Capture the cell that displays the provided text and extract its [X, Y] central coordinate. 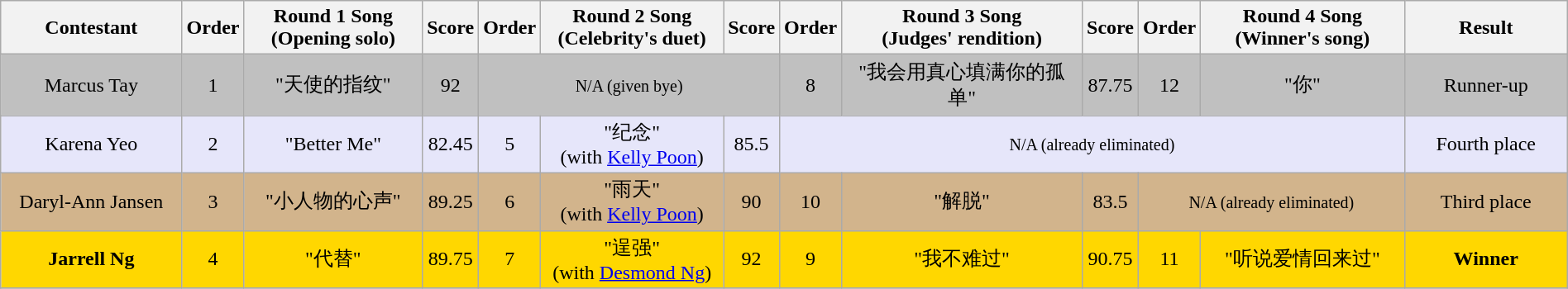
"纪念"(with Kelly Poon) [632, 144]
"代替" [333, 259]
89.75 [451, 259]
1 [213, 85]
2 [213, 144]
9 [810, 259]
"解脱" [963, 201]
"我会用真心填满你的孤单" [963, 85]
Karena Yeo [91, 144]
"雨天"(with Kelly Poon) [632, 201]
"你" [1303, 85]
Contestant [91, 28]
Marcus Tay [91, 85]
Round 4 Song(Winner's song) [1303, 28]
7 [509, 259]
"Better Me" [333, 144]
85.5 [752, 144]
Round 3 Song(Judges' rendition) [963, 28]
"逞强"(with Desmond Ng) [632, 259]
"我不难过" [963, 259]
90 [752, 201]
Result [1485, 28]
83.5 [1111, 201]
12 [1169, 85]
Third place [1485, 201]
10 [810, 201]
Winner [1485, 259]
Fourth place [1485, 144]
8 [810, 85]
89.25 [451, 201]
90.75 [1111, 259]
N/A (given bye) [629, 85]
Round 2 Song(Celebrity's duet) [632, 28]
"小人物的心声" [333, 201]
5 [509, 144]
87.75 [1111, 85]
Round 1 Song(Opening solo) [333, 28]
3 [213, 201]
6 [509, 201]
4 [213, 259]
"听说爱情回来过" [1303, 259]
Daryl-Ann Jansen [91, 201]
Jarrell Ng [91, 259]
82.45 [451, 144]
11 [1169, 259]
Runner-up [1485, 85]
"天使的指纹" [333, 85]
